Extract the [X, Y] coordinate from the center of the cell holding the provided text.  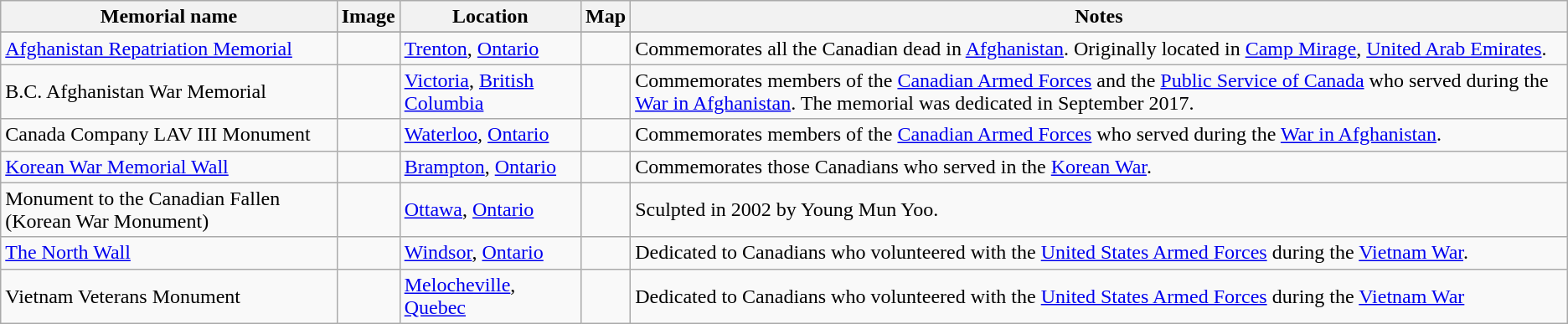
Brampton, Ontario [490, 167]
Location [490, 17]
Afghanistan Repatriation Memorial [169, 49]
Windsor, Ontario [490, 253]
Korean War Memorial Wall [169, 167]
Dedicated to Canadians who volunteered with the United States Armed Forces during the Vietnam War [1099, 296]
Melocheville, Quebec [490, 296]
Vietnam Veterans Monument [169, 296]
Commemorates those Canadians who served in the Korean War. [1099, 167]
Sculpted in 2002 by Young Mun Yoo. [1099, 209]
Map [606, 17]
B.C. Afghanistan War Memorial [169, 92]
Waterloo, Ontario [490, 135]
Monument to the Canadian Fallen (Korean War Monument) [169, 209]
Notes [1099, 17]
Ottawa, Ontario [490, 209]
Victoria, British Columbia [490, 92]
Commemorates members of the Canadian Armed Forces who served during the War in Afghanistan. [1099, 135]
Image [369, 17]
The North Wall [169, 253]
Commemorates all the Canadian dead in Afghanistan. Originally located in Camp Mirage, United Arab Emirates. [1099, 49]
Canada Company LAV III Monument [169, 135]
Trenton, Ontario [490, 49]
Memorial name [169, 17]
Dedicated to Canadians who volunteered with the United States Armed Forces during the Vietnam War. [1099, 253]
